Find where the given text appears and provide that cell's center as [X, Y] coordinate. 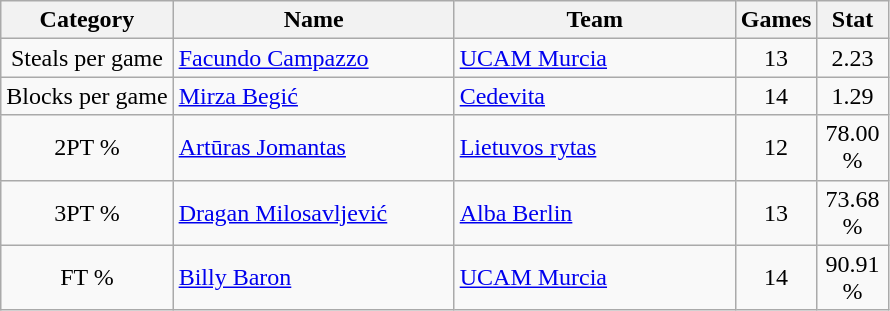
Blocks per game [87, 96]
1.29 [852, 96]
Dragan Milosavljević [314, 212]
Billy Baron [314, 278]
Name [314, 20]
78.00 % [852, 148]
Artūras Jomantas [314, 148]
Cedevita [594, 96]
Category [87, 20]
Alba Berlin [594, 212]
12 [776, 148]
FT % [87, 278]
Stat [852, 20]
3PT % [87, 212]
Lietuvos rytas [594, 148]
Mirza Begić [314, 96]
Games [776, 20]
90.91 % [852, 278]
2PT % [87, 148]
Facundo Campazzo [314, 58]
Steals per game [87, 58]
Team [594, 20]
73.68 % [852, 212]
2.23 [852, 58]
